Detect which cell encompasses the target text, then output its [X, Y] center coordinate. 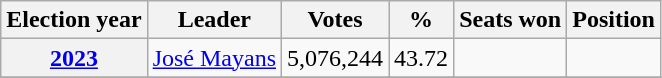
Position [614, 20]
5,076,244 [336, 58]
Leader [214, 20]
% [422, 20]
Election year [74, 20]
43.72 [422, 58]
José Mayans [214, 58]
2023 [74, 58]
Seats won [510, 20]
Votes [336, 20]
